Detect which cell encompasses the target text, then output its [X, Y] center coordinate. 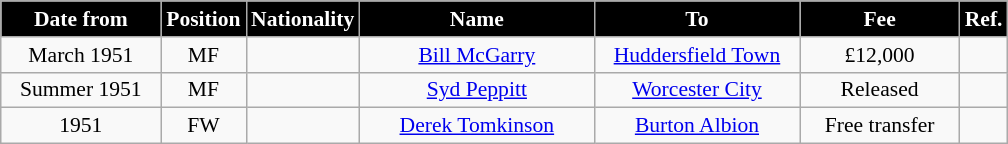
Derek Tomkinson [476, 126]
£12,000 [880, 55]
Fee [880, 19]
1951 [81, 126]
Syd Peppitt [476, 90]
Worcester City [696, 90]
Name [476, 19]
March 1951 [81, 55]
FW [204, 126]
Bill McGarry [476, 55]
Nationality [302, 19]
Position [204, 19]
Burton Albion [696, 126]
Released [880, 90]
Free transfer [880, 126]
To [696, 19]
Date from [81, 19]
Ref. [984, 19]
Huddersfield Town [696, 55]
Summer 1951 [81, 90]
